Output the [x, y] coordinate of the center of the cell containing the given text.  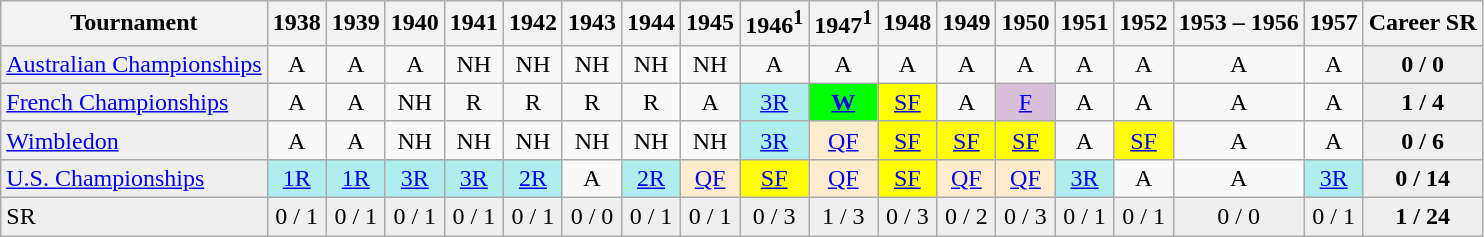
1953 – 1956 [1238, 24]
1944 [652, 24]
1 / 4 [1422, 102]
1948 [908, 24]
1950 [1026, 24]
U.S. Championships [134, 178]
Australian Championships [134, 64]
1957 [1334, 24]
0 / 14 [1422, 178]
Tournament [134, 24]
1942 [532, 24]
1 / 3 [844, 217]
1943 [592, 24]
0 / 6 [1422, 140]
0 / 2 [966, 217]
1949 [966, 24]
SR [134, 217]
1940 [414, 24]
W [844, 102]
19471 [844, 24]
1939 [356, 24]
French Championships [134, 102]
1951 [1084, 24]
1952 [1144, 24]
Wimbledon [134, 140]
F [1026, 102]
1 / 24 [1422, 217]
1941 [474, 24]
Career SR [1422, 24]
1945 [710, 24]
1938 [296, 24]
19461 [774, 24]
